Determine the [X, Y] coordinate at the center of the cell enclosing the given text.  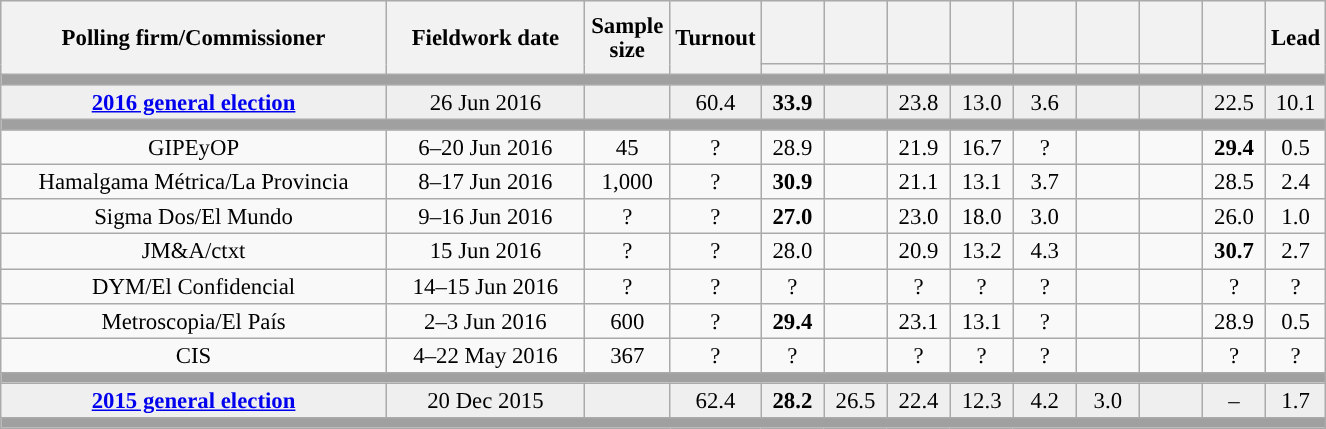
60.4 [716, 102]
15 Jun 2016 [485, 252]
14–15 Jun 2016 [485, 286]
28.2 [792, 400]
2016 general election [194, 102]
1,000 [627, 182]
20.9 [918, 252]
23.8 [918, 102]
9–16 Jun 2016 [485, 218]
6–20 Jun 2016 [485, 148]
Fieldwork date [485, 38]
28.5 [1234, 182]
Hamalgama Métrica/La Provincia [194, 182]
26 Jun 2016 [485, 102]
1.7 [1296, 400]
JM&A/ctxt [194, 252]
3.6 [1044, 102]
22.5 [1234, 102]
2–3 Jun 2016 [485, 320]
21.9 [918, 148]
21.1 [918, 182]
26.5 [856, 400]
45 [627, 148]
30.9 [792, 182]
26.0 [1234, 218]
Turnout [716, 38]
62.4 [716, 400]
16.7 [982, 148]
2.4 [1296, 182]
18.0 [982, 218]
20 Dec 2015 [485, 400]
13.0 [982, 102]
GIPEyOP [194, 148]
600 [627, 320]
8–17 Jun 2016 [485, 182]
1.0 [1296, 218]
Metroscopia/El País [194, 320]
4.3 [1044, 252]
23.1 [918, 320]
Polling firm/Commissioner [194, 38]
2.7 [1296, 252]
– [1234, 400]
28.0 [792, 252]
Lead [1296, 38]
CIS [194, 356]
23.0 [918, 218]
Sample size [627, 38]
10.1 [1296, 102]
33.9 [792, 102]
30.7 [1234, 252]
2015 general election [194, 400]
12.3 [982, 400]
4–22 May 2016 [485, 356]
Sigma Dos/El Mundo [194, 218]
4.2 [1044, 400]
13.2 [982, 252]
27.0 [792, 218]
3.7 [1044, 182]
22.4 [918, 400]
DYM/El Confidencial [194, 286]
367 [627, 356]
